Identify which cell holds the provided text, then report its [x, y] central coordinate. 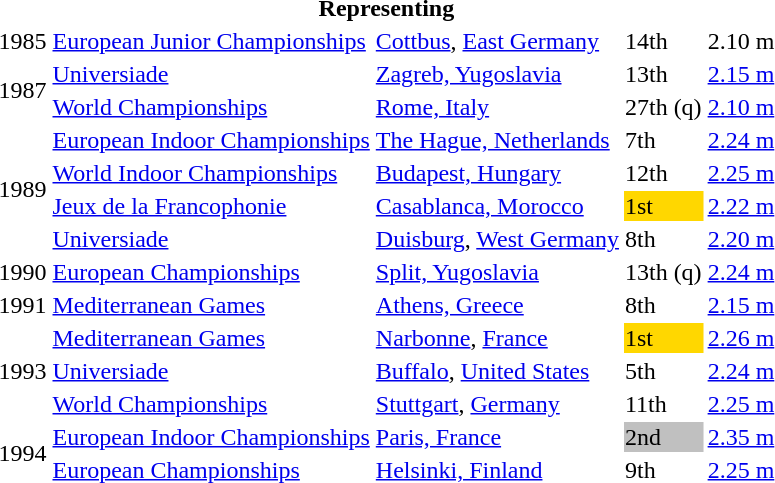
7th [663, 140]
13th (q) [663, 272]
Rome, Italy [497, 107]
European Junior Championships [211, 41]
Athens, Greece [497, 305]
2nd [663, 437]
14th [663, 41]
Jeux de la Francophonie [211, 206]
Stuttgart, Germany [497, 404]
Cottbus, East Germany [497, 41]
5th [663, 371]
Casablanca, Morocco [497, 206]
Split, Yugoslavia [497, 272]
13th [663, 74]
Zagreb, Yugoslavia [497, 74]
World Indoor Championships [211, 173]
Narbonne, France [497, 338]
Duisburg, West Germany [497, 239]
Paris, France [497, 437]
11th [663, 404]
Buffalo, United States [497, 371]
27th (q) [663, 107]
12th [663, 173]
European Championships [211, 272]
The Hague, Netherlands [497, 140]
Budapest, Hungary [497, 173]
